Find where the given text appears and provide that cell's center as [x, y] coordinate. 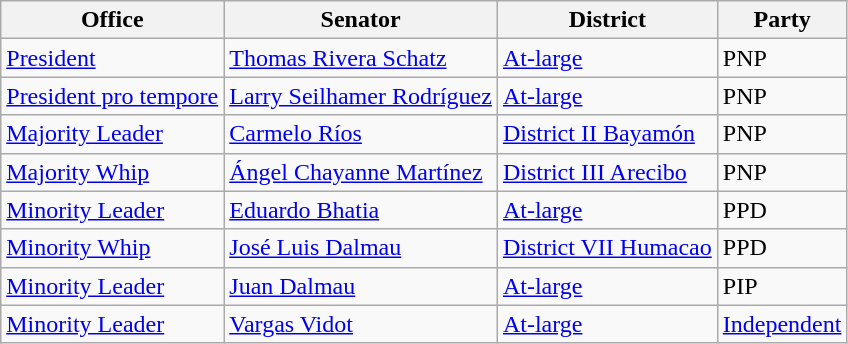
Carmelo Ríos [361, 134]
Majority Whip [112, 172]
Majority Leader [112, 134]
Ángel Chayanne Martínez [361, 172]
District III Arecibo [607, 172]
District VII Humacao [607, 248]
José Luis Dalmau [361, 248]
Eduardo Bhatia [361, 210]
District II Bayamón [607, 134]
Vargas Vidot [361, 324]
President [112, 58]
Party [782, 20]
District [607, 20]
Larry Seilhamer Rodríguez [361, 96]
Thomas Rivera Schatz [361, 58]
Juan Dalmau [361, 286]
Office [112, 20]
Independent [782, 324]
PIP [782, 286]
President pro tempore [112, 96]
Minority Whip [112, 248]
Senator [361, 20]
